Detect which cell encompasses the target text, then output its [x, y] center coordinate. 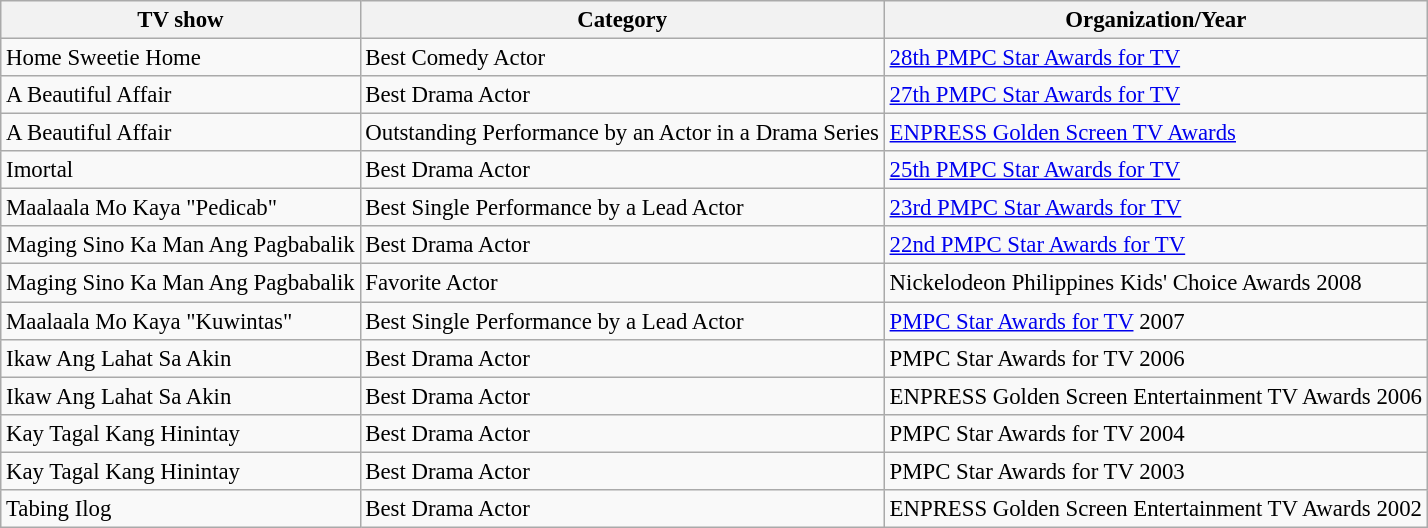
PMPC Star Awards for TV 2007 [1156, 321]
28th PMPC Star Awards for TV [1156, 58]
PMPC Star Awards for TV 2004 [1156, 433]
ENPRESS Golden Screen TV Awards [1156, 133]
PMPC Star Awards for TV 2003 [1156, 471]
Home Sweetie Home [180, 58]
Maalaala Mo Kaya "Pedicab" [180, 208]
Category [622, 20]
ENPRESS Golden Screen Entertainment TV Awards 2006 [1156, 396]
22nd PMPC Star Awards for TV [1156, 245]
Nickelodeon Philippines Kids' Choice Awards 2008 [1156, 283]
Tabing Ilog [180, 509]
25th PMPC Star Awards for TV [1156, 170]
TV show [180, 20]
Favorite Actor [622, 283]
23rd PMPC Star Awards for TV [1156, 208]
Outstanding Performance by an Actor in a Drama Series [622, 133]
Imortal [180, 170]
27th PMPC Star Awards for TV [1156, 95]
PMPC Star Awards for TV 2006 [1156, 358]
ENPRESS Golden Screen Entertainment TV Awards 2002 [1156, 509]
Maalaala Mo Kaya "Kuwintas" [180, 321]
Organization/Year [1156, 20]
Best Comedy Actor [622, 58]
